Extract the (x, y) coordinate from the center of the cell holding the provided text.  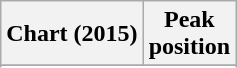
Peakposition (189, 34)
Chart (2015) (72, 34)
